Search for the cell housing the specified text and yield its [X, Y] center coordinate. 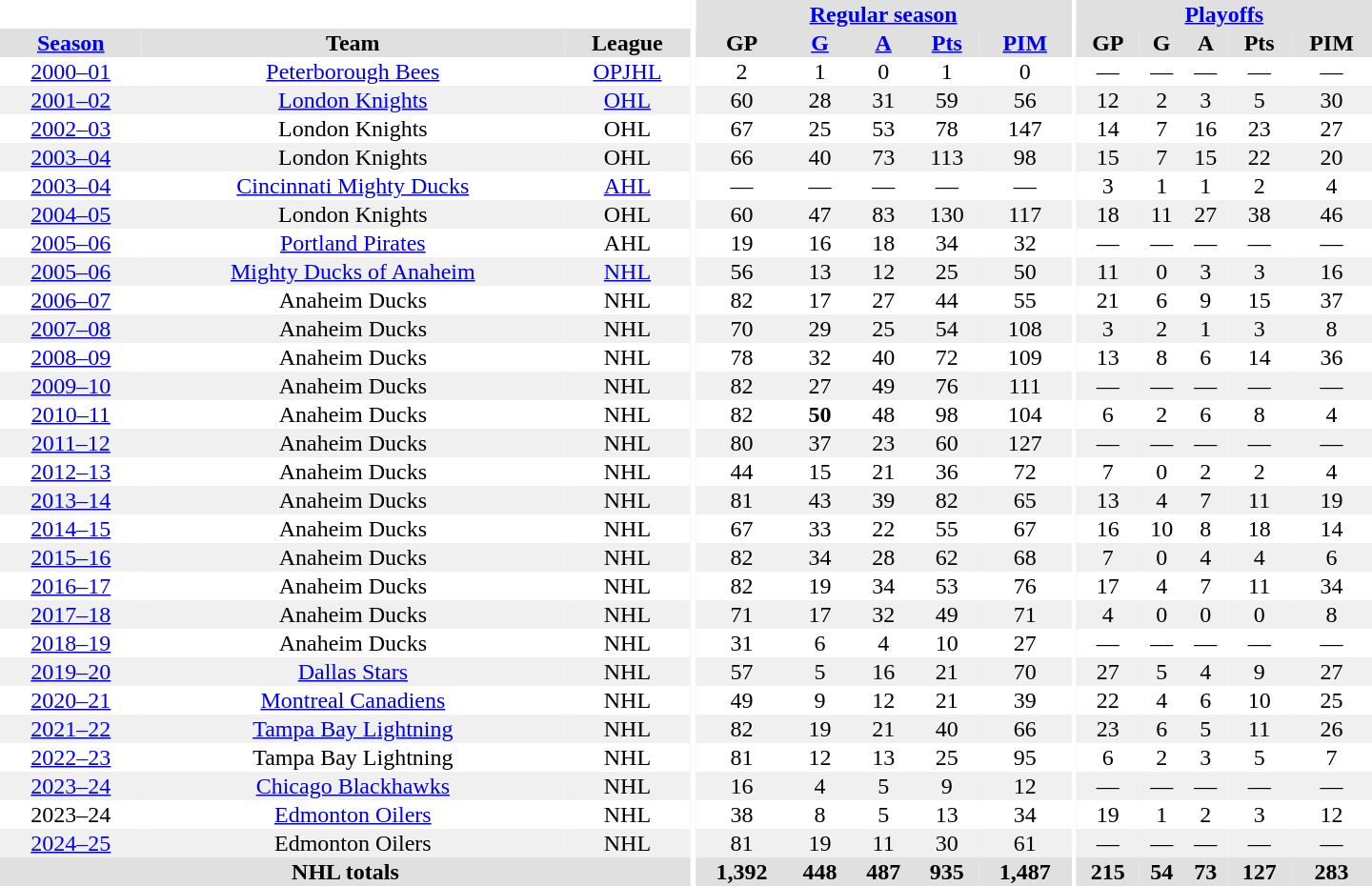
2013–14 [71, 500]
2006–07 [71, 300]
57 [741, 672]
Mighty Ducks of Anaheim [353, 272]
Montreal Canadiens [353, 700]
2015–16 [71, 557]
2019–20 [71, 672]
2000–01 [71, 71]
NHL totals [345, 872]
61 [1025, 843]
2012–13 [71, 472]
29 [819, 329]
130 [947, 214]
2010–11 [71, 414]
2011–12 [71, 443]
43 [819, 500]
Team [353, 43]
46 [1332, 214]
47 [819, 214]
Dallas Stars [353, 672]
2024–25 [71, 843]
2022–23 [71, 757]
108 [1025, 329]
2020–21 [71, 700]
448 [819, 872]
62 [947, 557]
2014–15 [71, 529]
26 [1332, 729]
2008–09 [71, 357]
283 [1332, 872]
OPJHL [627, 71]
2021–22 [71, 729]
Portland Pirates [353, 243]
2009–10 [71, 386]
1,392 [741, 872]
48 [884, 414]
111 [1025, 386]
Playoffs [1224, 14]
104 [1025, 414]
20 [1332, 157]
65 [1025, 500]
68 [1025, 557]
33 [819, 529]
Peterborough Bees [353, 71]
83 [884, 214]
1,487 [1025, 872]
Season [71, 43]
59 [947, 100]
Chicago Blackhawks [353, 786]
2018–19 [71, 643]
117 [1025, 214]
113 [947, 157]
147 [1025, 129]
2017–18 [71, 614]
2004–05 [71, 214]
2007–08 [71, 329]
League [627, 43]
109 [1025, 357]
Regular season [884, 14]
95 [1025, 757]
Cincinnati Mighty Ducks [353, 186]
80 [741, 443]
2001–02 [71, 100]
2016–17 [71, 586]
487 [884, 872]
935 [947, 872]
215 [1109, 872]
2002–03 [71, 129]
